From the cell containing the given text, extract its center point as [x, y] coordinate. 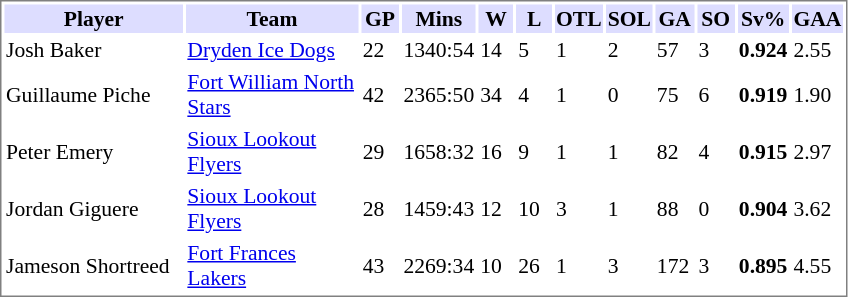
5 [534, 50]
Jameson Shortreed [93, 265]
0.895 [763, 265]
6 [716, 95]
2.55 [818, 50]
SOL [629, 18]
L [534, 18]
9 [534, 151]
1459:43 [439, 209]
12 [496, 209]
14 [496, 50]
28 [380, 209]
22 [380, 50]
75 [674, 95]
1.90 [818, 95]
Josh Baker [93, 50]
172 [674, 265]
2269:34 [439, 265]
42 [380, 95]
Peter Emery [93, 151]
GAA [818, 18]
GA [674, 18]
W [496, 18]
Dryden Ice Dogs [272, 50]
57 [674, 50]
Sv% [763, 18]
3.62 [818, 209]
34 [496, 95]
2.97 [818, 151]
16 [496, 151]
SO [716, 18]
Fort Frances Lakers [272, 265]
Guillaume Piche [93, 95]
29 [380, 151]
Fort William North Stars [272, 95]
Mins [439, 18]
0.904 [763, 209]
Jordan Giguere [93, 209]
2365:50 [439, 95]
2 [629, 50]
0.924 [763, 50]
0.915 [763, 151]
OTL [580, 18]
1340:54 [439, 50]
43 [380, 265]
26 [534, 265]
88 [674, 209]
Player [93, 18]
82 [674, 151]
0.919 [763, 95]
Team [272, 18]
GP [380, 18]
1658:32 [439, 151]
4.55 [818, 265]
